Determine the [x, y] coordinate at the center of the cell enclosing the given text.  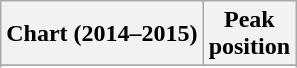
Peakposition [249, 34]
Chart (2014–2015) [102, 34]
